Return (x, y) of the center of cell containing provided text 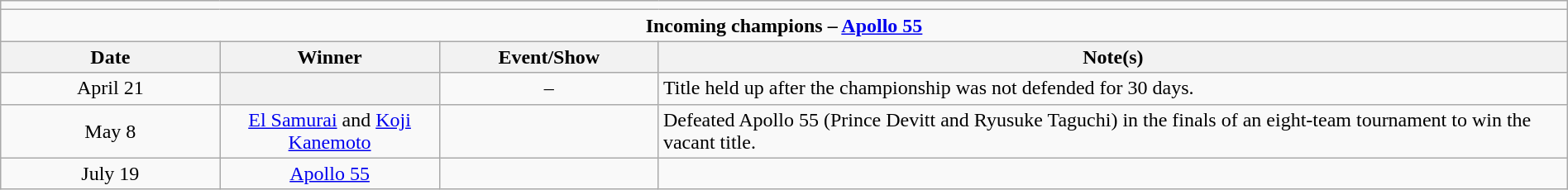
Note(s) (1113, 57)
July 19 (111, 173)
Defeated Apollo 55 (Prince Devitt and Ryusuke Taguchi) in the finals of an eight-team tournament to win the vacant title. (1113, 131)
May 8 (111, 131)
April 21 (111, 88)
Event/Show (549, 57)
Winner (329, 57)
Apollo 55 (329, 173)
– (549, 88)
Incoming champions – Apollo 55 (784, 26)
El Samurai and Koji Kanemoto (329, 131)
Title held up after the championship was not defended for 30 days. (1113, 88)
Date (111, 57)
